From the cell containing the given text, extract its center point as [X, Y] coordinate. 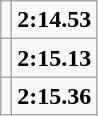
2:14.53 [54, 20]
2:15.13 [54, 58]
2:15.36 [54, 96]
